Capture the cell that displays the provided text and extract its (X, Y) central coordinate. 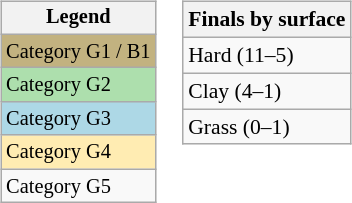
Finals by surface (266, 20)
Category G3 (78, 119)
Grass (0–1) (266, 127)
Legend (78, 18)
Category G5 (78, 186)
Hard (11–5) (266, 55)
Category G1 / B1 (78, 51)
Category G4 (78, 152)
Clay (4–1) (266, 91)
Category G2 (78, 85)
